Find where the given text appears and provide that cell's center as (X, Y) coordinate. 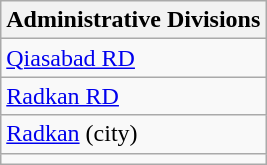
Radkan (city) (134, 134)
Qiasabad RD (134, 58)
Administrative Divisions (134, 20)
Radkan RD (134, 96)
